Provide the (x, y) coordinate of the cell's center where the given text is located.  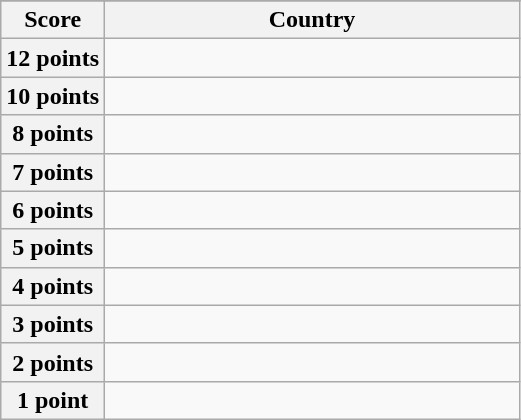
12 points (53, 58)
8 points (53, 134)
3 points (53, 324)
7 points (53, 172)
6 points (53, 210)
10 points (53, 96)
Score (53, 20)
2 points (53, 362)
4 points (53, 286)
1 point (53, 400)
5 points (53, 248)
Country (312, 20)
